Return (X, Y) of the center of cell containing provided text 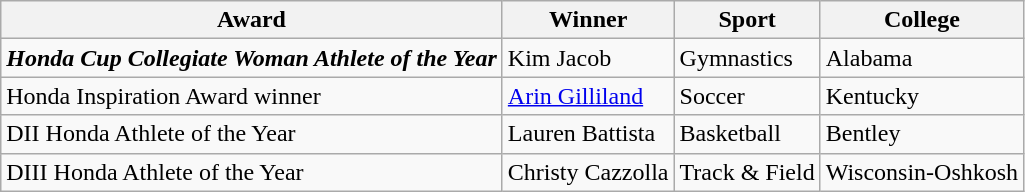
Award (252, 20)
Arin Gilliland (588, 96)
Track & Field (747, 172)
Lauren Battista (588, 134)
Winner (588, 20)
College (922, 20)
Bentley (922, 134)
Honda Cup Collegiate Woman Athlete of the Year (252, 58)
DII Honda Athlete of the Year (252, 134)
Sport (747, 20)
Alabama (922, 58)
Kim Jacob (588, 58)
Christy Cazzolla (588, 172)
Soccer (747, 96)
Honda Inspiration Award winner (252, 96)
DIII Honda Athlete of the Year (252, 172)
Wisconsin-Oshkosh (922, 172)
Basketball (747, 134)
Gymnastics (747, 58)
Kentucky (922, 96)
